Find where the given text appears and provide that cell's center as (X, Y) coordinate. 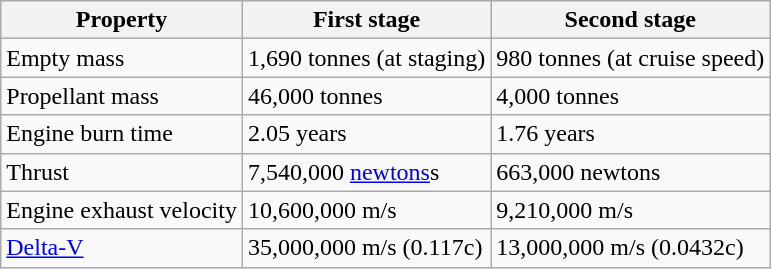
Second stage (630, 20)
10,600,000 m/s (366, 210)
663,000 newtons (630, 172)
Propellant mass (122, 96)
Thrust (122, 172)
1,690 tonnes (at staging) (366, 58)
Empty mass (122, 58)
Property (122, 20)
4,000 tonnes (630, 96)
Engine exhaust velocity (122, 210)
7,540,000 newtonss (366, 172)
Engine burn time (122, 134)
980 tonnes (at cruise speed) (630, 58)
First stage (366, 20)
46,000 tonnes (366, 96)
2.05 years (366, 134)
35,000,000 m/s (0.117c) (366, 248)
Delta-V (122, 248)
13,000,000 m/s (0.0432c) (630, 248)
1.76 years (630, 134)
9,210,000 m/s (630, 210)
